Search for the cell housing the specified text and yield its [x, y] center coordinate. 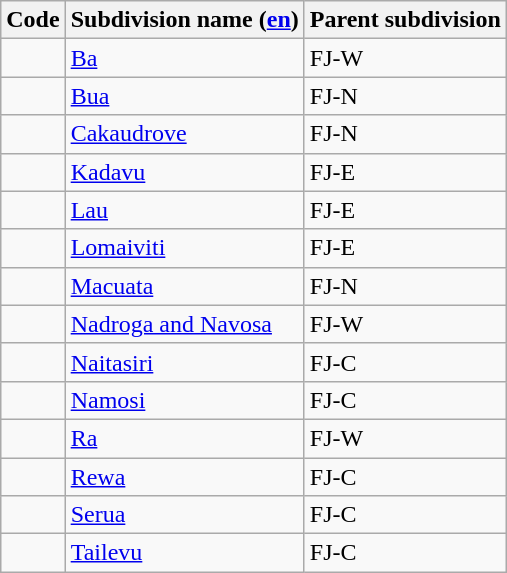
Rewa [184, 477]
Tailevu [184, 553]
Ba [184, 58]
Serua [184, 515]
Lomaiviti [184, 248]
Parent subdivision [405, 20]
Lau [184, 210]
Ra [184, 438]
Kadavu [184, 172]
Namosi [184, 400]
Cakaudrove [184, 134]
Code [33, 20]
Macuata [184, 286]
Naitasiri [184, 362]
Bua [184, 96]
Subdivision name (en) [184, 20]
Nadroga and Navosa [184, 324]
